Identify which cell holds the provided text, then report its [x, y] central coordinate. 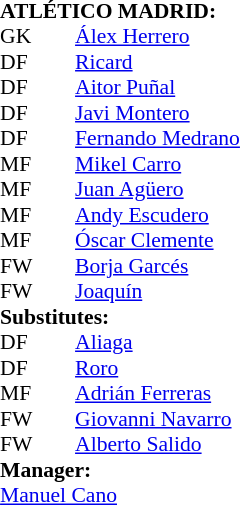
Ricard [158, 62]
Adrián Ferreras [158, 393]
Mikel Carro [158, 164]
Javi Montero [158, 113]
Andy Escudero [158, 215]
Roro [158, 368]
Substitutes: [120, 317]
Aitor Puñal [158, 87]
Aliaga [158, 343]
Alberto Salido [158, 445]
Borja Garcés [158, 266]
Fernando Medrano [158, 139]
Juan Agüero [158, 189]
Manager: [120, 470]
GK [19, 37]
Giovanni Navarro [158, 419]
Óscar Clemente [158, 241]
Álex Herrero [158, 37]
Joaquín [158, 291]
